Provide the [x, y] coordinate of the cell's center where the given text is located.  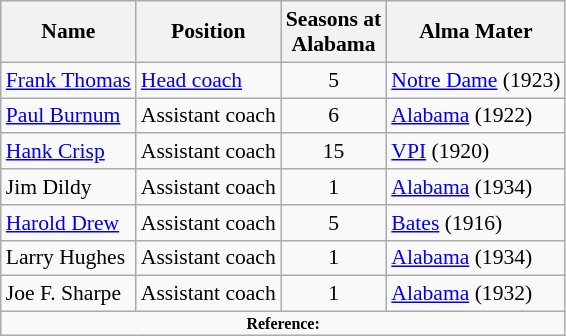
Name [68, 32]
Alabama (1922) [476, 116]
Jim Dildy [68, 187]
Joe F. Sharpe [68, 294]
Alma Mater [476, 32]
Hank Crisp [68, 152]
Frank Thomas [68, 80]
Harold Drew [68, 223]
VPI (1920) [476, 152]
6 [334, 116]
Head coach [208, 80]
Alabama (1932) [476, 294]
Reference: [284, 324]
Notre Dame (1923) [476, 80]
Paul Burnum [68, 116]
Position [208, 32]
Larry Hughes [68, 258]
Bates (1916) [476, 223]
Seasons atAlabama [334, 32]
15 [334, 152]
